Capture the cell that displays the provided text and extract its (x, y) central coordinate. 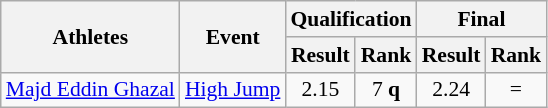
High Jump (232, 90)
7 q (386, 90)
Final (482, 19)
Event (232, 36)
= (516, 90)
2.24 (452, 90)
Qualification (350, 19)
Majd Eddin Ghazal (90, 90)
2.15 (320, 90)
Athletes (90, 36)
